Scan for the cell matching the given text and deliver its [x, y] coordinate at center. 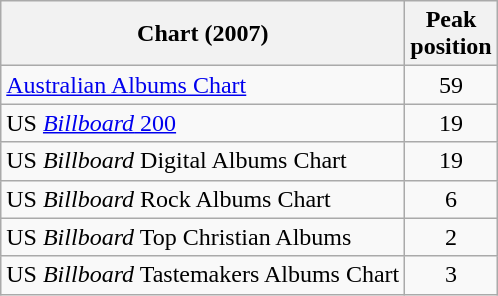
Peakposition [451, 34]
US Billboard 200 [203, 123]
US Billboard Rock Albums Chart [203, 199]
Chart (2007) [203, 34]
6 [451, 199]
3 [451, 275]
Australian Albums Chart [203, 85]
US Billboard Top Christian Albums [203, 237]
US Billboard Digital Albums Chart [203, 161]
2 [451, 237]
US Billboard Tastemakers Albums Chart [203, 275]
59 [451, 85]
